Scan for the cell matching the given text and deliver its [X, Y] coordinate at center. 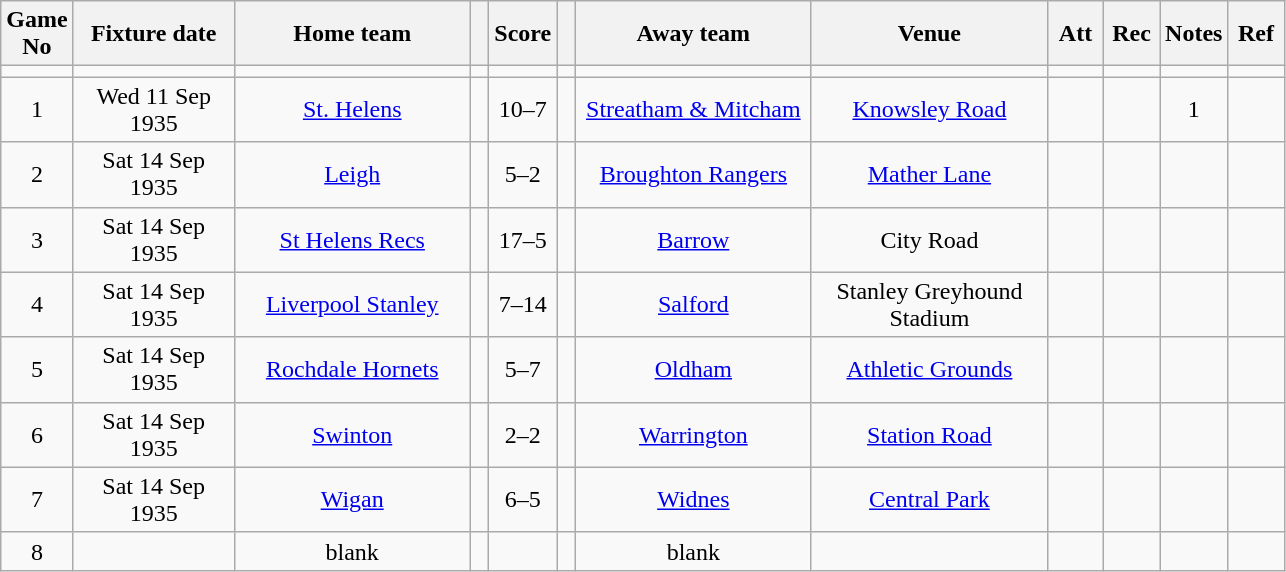
Leigh [352, 174]
Mather Lane [929, 174]
Game No [37, 34]
Salford [693, 304]
Swinton [352, 434]
4 [37, 304]
Streatham & Mitcham [693, 110]
St Helens Recs [352, 240]
6 [37, 434]
3 [37, 240]
Home team [352, 34]
Knowsley Road [929, 110]
2–2 [523, 434]
17–5 [523, 240]
Rec [1132, 34]
2 [37, 174]
6–5 [523, 500]
Wigan [352, 500]
Score [523, 34]
5–2 [523, 174]
Rochdale Hornets [352, 370]
Away team [693, 34]
Widnes [693, 500]
Broughton Rangers [693, 174]
5–7 [523, 370]
7–14 [523, 304]
Barrow [693, 240]
Notes [1194, 34]
10–7 [523, 110]
St. Helens [352, 110]
Fixture date [154, 34]
Athletic Grounds [929, 370]
Station Road [929, 434]
Stanley Greyhound Stadium [929, 304]
Warrington [693, 434]
Ref [1256, 34]
8 [37, 551]
Venue [929, 34]
Liverpool Stanley [352, 304]
City Road [929, 240]
Central Park [929, 500]
Att [1075, 34]
Oldham [693, 370]
7 [37, 500]
Wed 11 Sep 1935 [154, 110]
5 [37, 370]
